Return the [x, y] coordinate for the center point of the cell that contains the specified text.  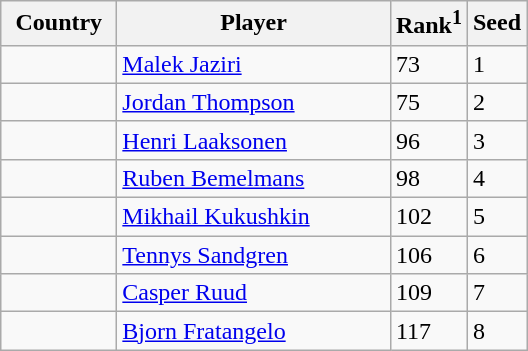
Seed [496, 24]
Henri Laaksonen [254, 140]
3 [496, 140]
6 [496, 255]
75 [428, 102]
Mikhail Kukushkin [254, 217]
2 [496, 102]
4 [496, 178]
98 [428, 178]
Casper Ruud [254, 293]
1 [496, 64]
Bjorn Fratangelo [254, 331]
8 [496, 331]
7 [496, 293]
Ruben Bemelmans [254, 178]
5 [496, 217]
109 [428, 293]
96 [428, 140]
Jordan Thompson [254, 102]
Player [254, 24]
Rank1 [428, 24]
Country [59, 24]
73 [428, 64]
Malek Jaziri [254, 64]
106 [428, 255]
117 [428, 331]
102 [428, 217]
Tennys Sandgren [254, 255]
